Capture the cell that displays the provided text and extract its (x, y) central coordinate. 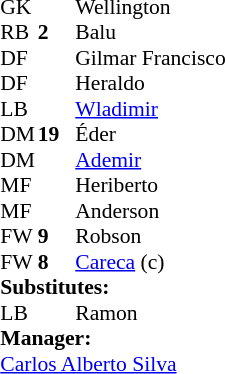
Substitutes: (112, 287)
Wladimir (150, 109)
Heraldo (150, 83)
Ademir (150, 160)
2 (57, 33)
Manager: (112, 339)
Gilmar Francisco (150, 58)
19 (57, 135)
Éder (150, 135)
Robson (150, 237)
8 (57, 262)
Balu (150, 33)
RB (19, 33)
Careca (c) (150, 262)
Heriberto (150, 185)
Anderson (150, 211)
Ramon (150, 313)
9 (57, 237)
